Output the (x, y) coordinate of the center of the cell containing the given text.  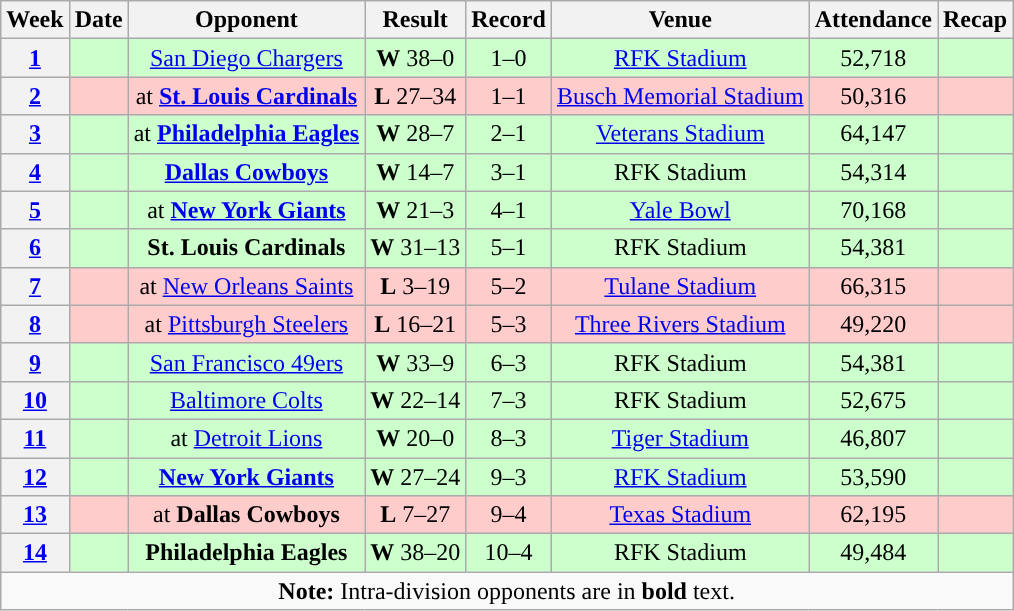
6 (35, 248)
8–3 (509, 438)
Busch Memorial Stadium (680, 96)
9 (35, 362)
Texas Stadium (680, 515)
1 (35, 58)
3–1 (509, 172)
10–4 (509, 553)
W 20–0 (416, 438)
2–1 (509, 134)
9–3 (509, 477)
54,314 (873, 172)
1–1 (509, 96)
at St. Louis Cardinals (246, 96)
4–1 (509, 210)
Veterans Stadium (680, 134)
Opponent (246, 20)
10 (35, 400)
at Philadelphia Eagles (246, 134)
Tiger Stadium (680, 438)
8 (35, 324)
53,590 (873, 477)
49,220 (873, 324)
52,718 (873, 58)
5–1 (509, 248)
Record (509, 20)
L 16–21 (416, 324)
62,195 (873, 515)
5 (35, 210)
at Detroit Lions (246, 438)
Week (35, 20)
Venue (680, 20)
at Dallas Cowboys (246, 515)
W 33–9 (416, 362)
Recap (976, 20)
at New York Giants (246, 210)
L 7–27 (416, 515)
Yale Bowl (680, 210)
7 (35, 286)
2 (35, 96)
W 38–20 (416, 553)
7–3 (509, 400)
11 (35, 438)
L 27–34 (416, 96)
San Diego Chargers (246, 58)
at Pittsburgh Steelers (246, 324)
46,807 (873, 438)
W 14–7 (416, 172)
at New Orleans Saints (246, 286)
52,675 (873, 400)
W 31–13 (416, 248)
Three Rivers Stadium (680, 324)
64,147 (873, 134)
Tulane Stadium (680, 286)
Baltimore Colts (246, 400)
66,315 (873, 286)
Result (416, 20)
Philadelphia Eagles (246, 553)
Note: Intra-division opponents are in bold text. (507, 591)
12 (35, 477)
L 3–19 (416, 286)
New York Giants (246, 477)
70,168 (873, 210)
50,316 (873, 96)
W 28–7 (416, 134)
W 27–24 (416, 477)
Attendance (873, 20)
W 38–0 (416, 58)
13 (35, 515)
5–3 (509, 324)
49,484 (873, 553)
W 22–14 (416, 400)
W 21–3 (416, 210)
4 (35, 172)
St. Louis Cardinals (246, 248)
San Francisco 49ers (246, 362)
14 (35, 553)
Dallas Cowboys (246, 172)
6–3 (509, 362)
1–0 (509, 58)
9–4 (509, 515)
5–2 (509, 286)
3 (35, 134)
Date (98, 20)
